Pinpoint the cell where the given text exists, returning its [x, y] midpoint coordinate. 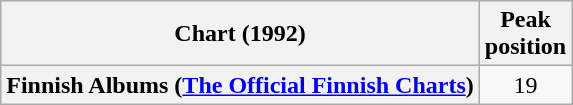
Finnish Albums (The Official Finnish Charts) [240, 85]
Chart (1992) [240, 34]
19 [525, 85]
Peakposition [525, 34]
